Pinpoint the cell where the given text exists, returning its (x, y) midpoint coordinate. 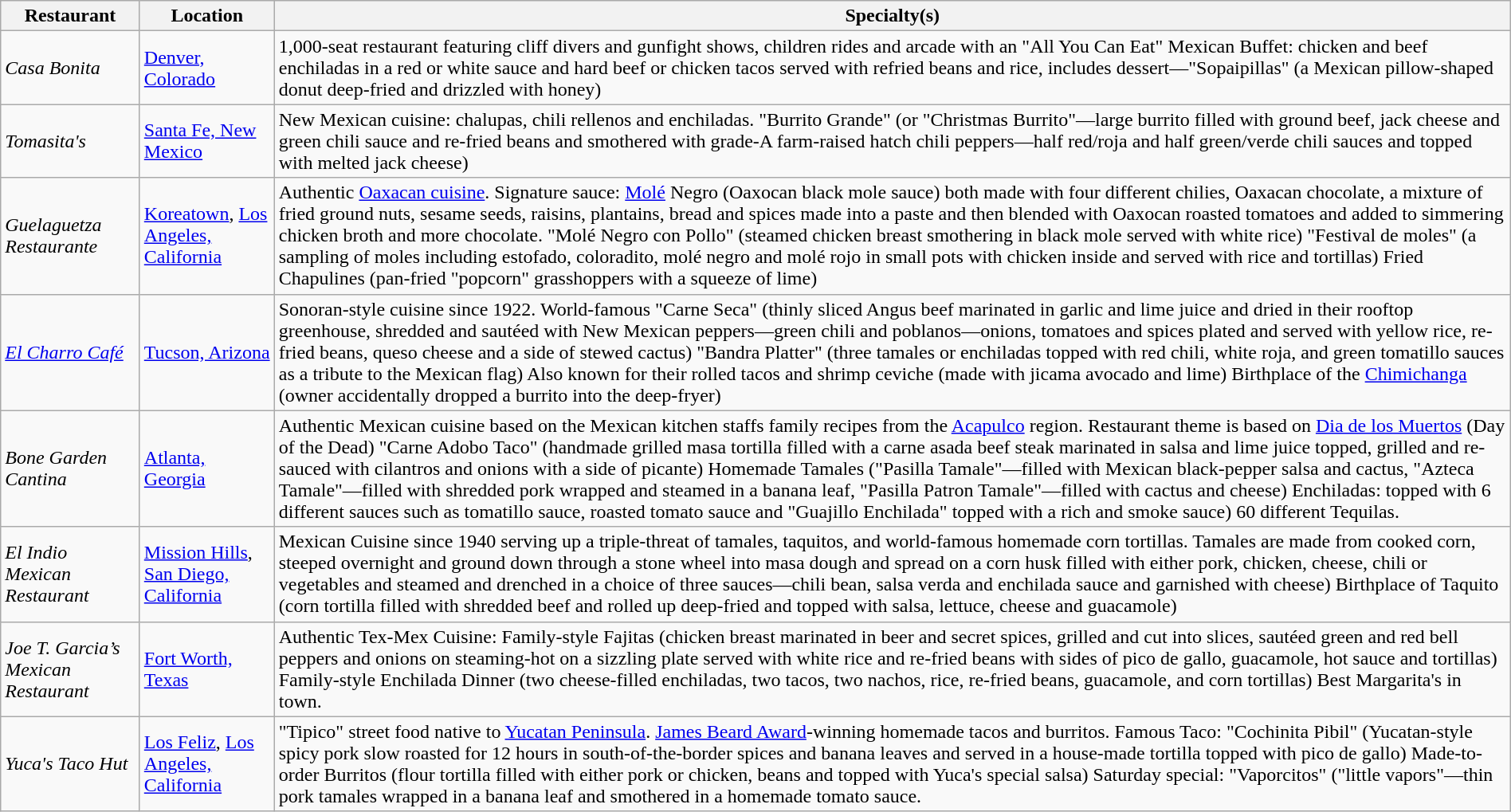
Atlanta, Georgia (207, 469)
Koreatown, Los Angeles, California (207, 236)
Location (207, 16)
Tucson, Arizona (207, 352)
Bone Garden Cantina (70, 469)
Guelaguetza Restaurante (70, 236)
Mission Hills, San Diego, California (207, 574)
Yuca's Taco Hut (70, 763)
Santa Fe, New Mexico (207, 141)
Specialty(s) (893, 16)
Joe T. Garcia’s Mexican Restaurant (70, 669)
Casa Bonita (70, 68)
Fort Worth, Texas (207, 669)
El Charro Café (70, 352)
Restaurant (70, 16)
Denver, Colorado (207, 68)
Tomasita's (70, 141)
El Indio Mexican Restaurant (70, 574)
Los Feliz, Los Angeles, California (207, 763)
